Return (x, y) of the center of cell containing provided text 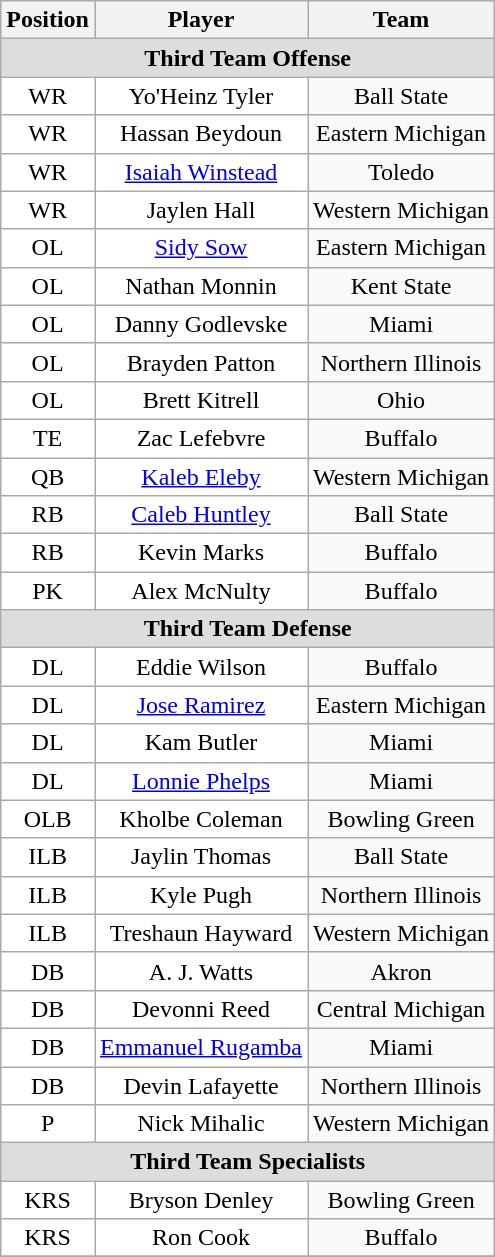
Brett Kitrell (200, 400)
Akron (402, 971)
Caleb Huntley (200, 515)
Zac Lefebvre (200, 438)
Alex McNulty (200, 591)
Bryson Denley (200, 1200)
QB (48, 477)
Eddie Wilson (200, 667)
Kaleb Eleby (200, 477)
Ohio (402, 400)
Nick Mihalic (200, 1124)
Brayden Patton (200, 362)
Hassan Beydoun (200, 134)
Nathan Monnin (200, 286)
Toledo (402, 172)
Jaylen Hall (200, 210)
Player (200, 20)
Emmanuel Rugamba (200, 1047)
Kam Butler (200, 743)
Central Michigan (402, 1009)
OLB (48, 819)
Yo'Heinz Tyler (200, 96)
Danny Godlevske (200, 324)
Sidy Sow (200, 248)
Jaylin Thomas (200, 857)
Third Team Offense (248, 58)
Ron Cook (200, 1238)
Treshaun Hayward (200, 933)
A. J. Watts (200, 971)
P (48, 1124)
Kent State (402, 286)
Devonni Reed (200, 1009)
TE (48, 438)
Kholbe Coleman (200, 819)
PK (48, 591)
Jose Ramirez (200, 705)
Team (402, 20)
Lonnie Phelps (200, 781)
Third Team Defense (248, 629)
Third Team Specialists (248, 1162)
Kevin Marks (200, 553)
Position (48, 20)
Kyle Pugh (200, 895)
Devin Lafayette (200, 1085)
Isaiah Winstead (200, 172)
